Pinpoint the cell where the given text exists, returning its [X, Y] midpoint coordinate. 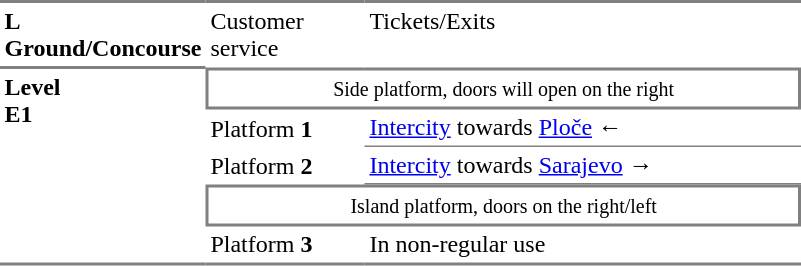
Tickets/Exits [583, 34]
Intercity towards Ploče ← [583, 129]
LGround/Concourse [103, 34]
Intercity towards Sarajevo → [583, 166]
Platform 2 [286, 166]
In non-regular use [583, 246]
LevelΕ1 [103, 167]
Platform 3 [286, 246]
Platform 1 [286, 129]
Customer service [286, 34]
